Return [X, Y] of the center of cell containing provided text 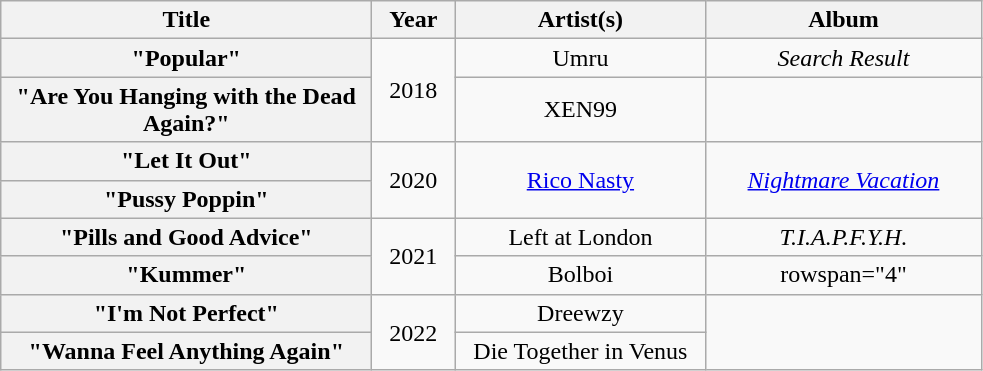
"Pussy Poppin" [186, 199]
Left at London [580, 237]
Nightmare Vacation [844, 180]
"I'm Not Perfect" [186, 313]
2020 [414, 180]
Year [414, 20]
Album [844, 20]
Title [186, 20]
"Wanna Feel Anything Again" [186, 351]
"Let It Out" [186, 161]
"Popular" [186, 58]
2018 [414, 90]
Dreewzy [580, 313]
Bolboi [580, 275]
T.I.A.P.F.Y.H. [844, 237]
XEN99 [580, 110]
Umru [580, 58]
"Kummer" [186, 275]
"Pills and Good Advice" [186, 237]
rowspan="4" [844, 275]
Artist(s) [580, 20]
Die Together in Venus [580, 351]
Search Result [844, 58]
"Are You Hanging with the Dead Again?" [186, 110]
2022 [414, 332]
Rico Nasty [580, 180]
2021 [414, 256]
